Capture the cell that displays the provided text and extract its [x, y] central coordinate. 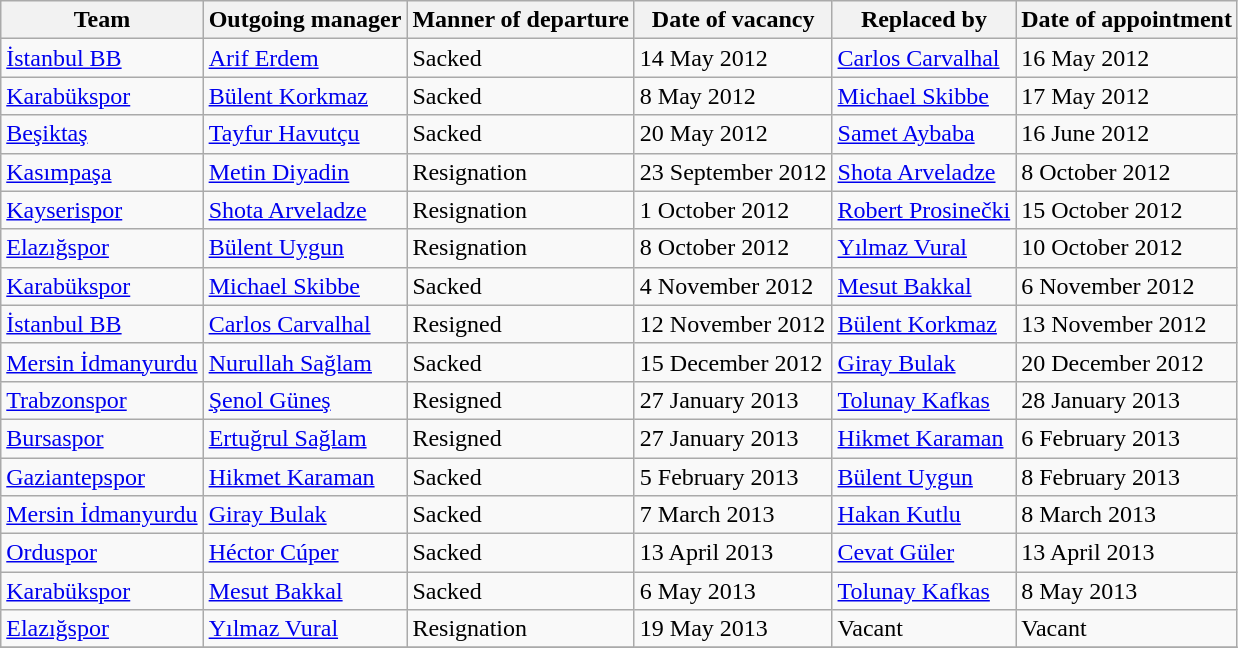
15 October 2012 [1127, 210]
20 December 2012 [1127, 362]
6 May 2013 [733, 591]
Arif Erdem [305, 58]
Date of appointment [1127, 20]
Hakan Kutlu [924, 515]
10 October 2012 [1127, 248]
28 January 2013 [1127, 400]
Héctor Cúper [305, 553]
Bursaspor [102, 438]
20 May 2012 [733, 134]
Samet Aybaba [924, 134]
Beşiktaş [102, 134]
Kasımpaşa [102, 172]
14 May 2012 [733, 58]
Team [102, 20]
17 May 2012 [1127, 96]
19 May 2013 [733, 629]
12 November 2012 [733, 324]
Metin Diyadin [305, 172]
8 March 2013 [1127, 515]
Outgoing manager [305, 20]
Robert Prosinečki [924, 210]
Manner of departure [520, 20]
4 November 2012 [733, 286]
13 November 2012 [1127, 324]
8 February 2013 [1127, 477]
6 February 2013 [1127, 438]
Orduspor [102, 553]
Date of vacancy [733, 20]
23 September 2012 [733, 172]
1 October 2012 [733, 210]
16 May 2012 [1127, 58]
5 February 2013 [733, 477]
Replaced by [924, 20]
6 November 2012 [1127, 286]
8 May 2013 [1127, 591]
16 June 2012 [1127, 134]
Trabzonspor [102, 400]
Tayfur Havutçu [305, 134]
Gaziantepspor [102, 477]
Ertuğrul Sağlam [305, 438]
Cevat Güler [924, 553]
Şenol Güneş [305, 400]
Nurullah Sağlam [305, 362]
Kayserispor [102, 210]
15 December 2012 [733, 362]
7 March 2013 [733, 515]
8 May 2012 [733, 96]
